Scan for the cell matching the given text and deliver its (X, Y) coordinate at center. 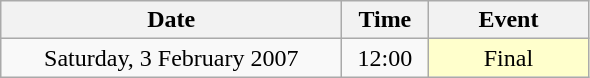
Time (385, 20)
Final (508, 58)
12:00 (385, 58)
Date (172, 20)
Saturday, 3 February 2007 (172, 58)
Event (508, 20)
